Extract the [x, y] coordinate from the center of the cell holding the provided text.  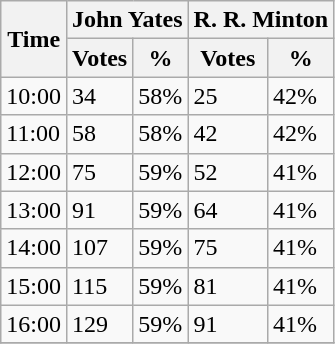
10:00 [34, 96]
12:00 [34, 172]
58 [99, 134]
52 [228, 172]
115 [99, 286]
Time [34, 39]
R. R. Minton [261, 20]
81 [228, 286]
129 [99, 324]
34 [99, 96]
64 [228, 210]
42 [228, 134]
11:00 [34, 134]
14:00 [34, 248]
107 [99, 248]
John Yates [127, 20]
15:00 [34, 286]
13:00 [34, 210]
16:00 [34, 324]
25 [228, 96]
